Determine the (X, Y) coordinate at the center of the cell enclosing the given text.  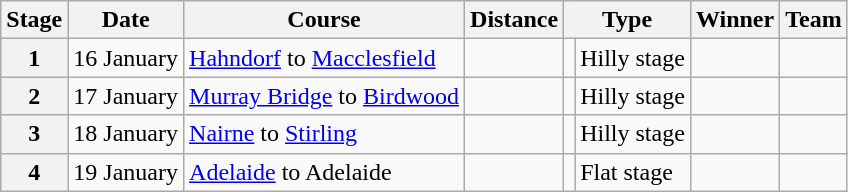
17 January (126, 96)
Adelaide to Adelaide (324, 172)
16 January (126, 58)
18 January (126, 134)
Team (814, 20)
2 (34, 96)
Murray Bridge to Birdwood (324, 96)
Winner (734, 20)
Course (324, 20)
Stage (34, 20)
Hahndorf to Macclesfield (324, 58)
Distance (514, 20)
4 (34, 172)
Date (126, 20)
3 (34, 134)
19 January (126, 172)
Flat stage (633, 172)
1 (34, 58)
Nairne to Stirling (324, 134)
Type (628, 20)
